For the text-containing cell, return its midpoint in (x, y) coordinate format. 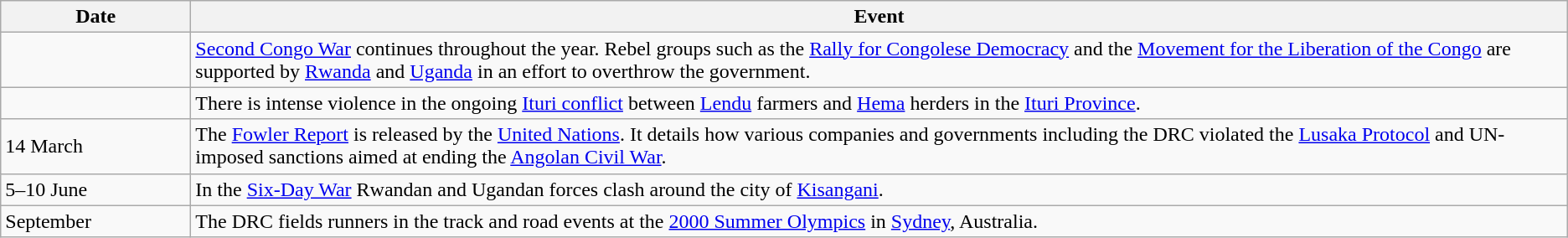
Event (879, 17)
There is intense violence in the ongoing Ituri conflict between Lendu farmers and Hema herders in the Ituri Province. (879, 103)
In the Six-Day War Rwandan and Ugandan forces clash around the city of Kisangani. (879, 189)
5–10 June (95, 189)
September (95, 221)
14 March (95, 146)
The DRC fields runners in the track and road events at the 2000 Summer Olympics in Sydney, Australia. (879, 221)
Date (95, 17)
